Identify which cell holds the provided text, then report its [X, Y] central coordinate. 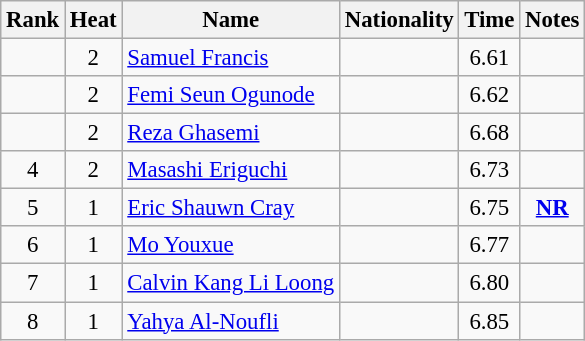
7 [33, 283]
Samuel Francis [231, 58]
Reza Ghasemi [231, 133]
Femi Seun Ogunode [231, 95]
Calvin Kang Li Loong [231, 283]
Yahya Al-Noufli [231, 321]
Time [490, 20]
Heat [94, 20]
5 [33, 208]
NR [552, 208]
6.85 [490, 321]
6.80 [490, 283]
6.68 [490, 133]
6.73 [490, 170]
6.62 [490, 95]
Notes [552, 20]
Nationality [398, 20]
Eric Shauwn Cray [231, 208]
8 [33, 321]
6 [33, 245]
6.61 [490, 58]
Mo Youxue [231, 245]
Masashi Eriguchi [231, 170]
Rank [33, 20]
6.77 [490, 245]
Name [231, 20]
4 [33, 170]
6.75 [490, 208]
